From the cell containing the given text, extract its center point as (x, y) coordinate. 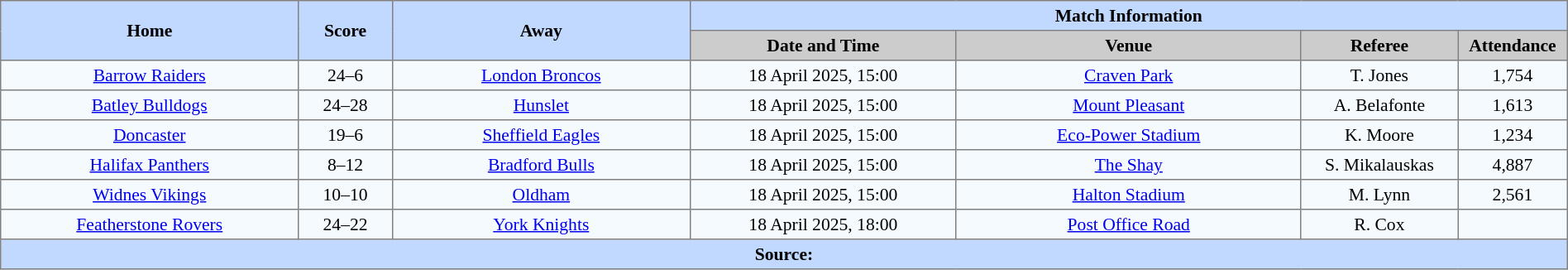
1,234 (1513, 135)
Source: (784, 254)
Oldham (541, 195)
Halton Stadium (1128, 195)
10–10 (346, 195)
Match Information (1128, 16)
York Knights (541, 224)
Halifax Panthers (150, 165)
Barrow Raiders (150, 75)
18 April 2025, 18:00 (823, 224)
Doncaster (150, 135)
Attendance (1513, 46)
Post Office Road (1128, 224)
Score (346, 31)
8–12 (346, 165)
Home (150, 31)
24–6 (346, 75)
24–28 (346, 105)
A. Belafonte (1379, 105)
Batley Bulldogs (150, 105)
1,754 (1513, 75)
Featherstone Rovers (150, 224)
19–6 (346, 135)
Sheffield Eagles (541, 135)
Away (541, 31)
24–22 (346, 224)
Bradford Bulls (541, 165)
R. Cox (1379, 224)
Craven Park (1128, 75)
Date and Time (823, 46)
Referee (1379, 46)
4,887 (1513, 165)
1,613 (1513, 105)
2,561 (1513, 195)
Venue (1128, 46)
S. Mikalauskas (1379, 165)
M. Lynn (1379, 195)
Hunslet (541, 105)
London Broncos (541, 75)
T. Jones (1379, 75)
Eco-Power Stadium (1128, 135)
K. Moore (1379, 135)
Mount Pleasant (1128, 105)
The Shay (1128, 165)
Widnes Vikings (150, 195)
